From the cell containing the given text, extract its center point as (x, y) coordinate. 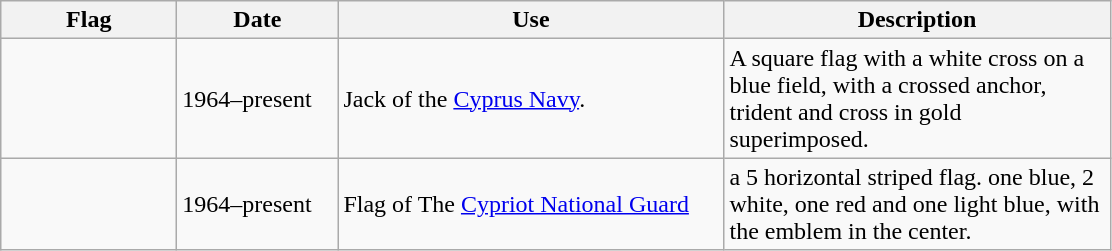
a 5 horizontal striped flag. one blue, 2 white, one red and one light blue, with the emblem in the center. (917, 204)
Flag (89, 20)
A square flag with a white cross on a blue field, with a crossed anchor, trident and cross in gold superimposed. (917, 98)
Date (258, 20)
Flag of The Cypriot National Guard (531, 204)
Jack of the Cyprus Navy. (531, 98)
Description (917, 20)
Use (531, 20)
